Identify which cell holds the provided text, then report its [X, Y] central coordinate. 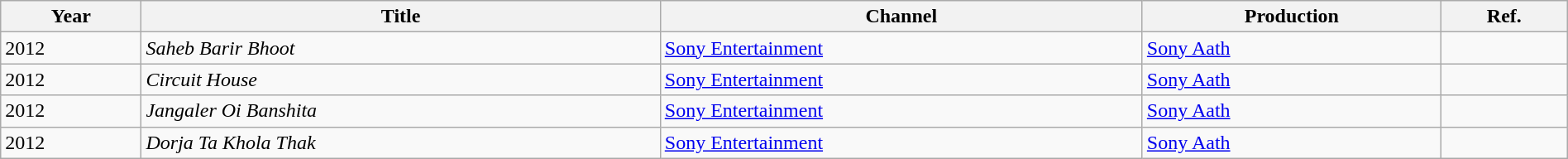
Title [400, 17]
Production [1292, 17]
Jangaler Oi Banshita [400, 111]
Saheb Barir Bhoot [400, 48]
Circuit House [400, 79]
Channel [901, 17]
Ref. [1503, 17]
Year [71, 17]
Dorja Ta Khola Thak [400, 142]
